Output the (X, Y) coordinate of the center of the cell containing the given text.  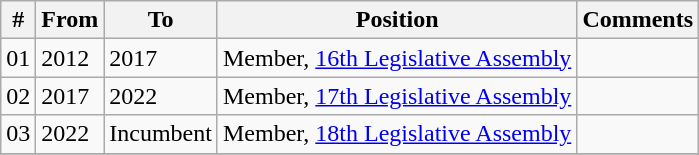
Comments (638, 20)
Position (396, 20)
From (70, 20)
Member, 16th Legislative Assembly (396, 58)
02 (18, 96)
01 (18, 58)
Member, 18th Legislative Assembly (396, 134)
03 (18, 134)
# (18, 20)
Incumbent (161, 134)
2012 (70, 58)
Member, 17th Legislative Assembly (396, 96)
To (161, 20)
